Find where the given text appears and provide that cell's center as (x, y) coordinate. 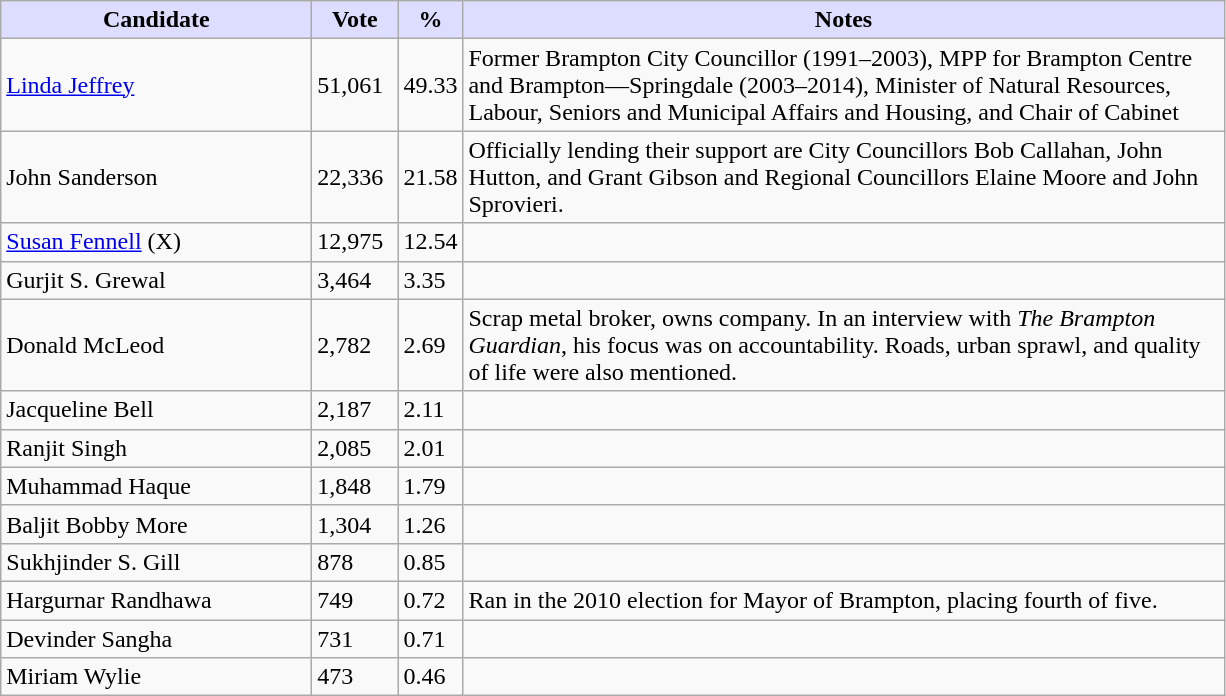
Hargurnar Randhawa (156, 600)
Ranjit Singh (156, 448)
0.85 (430, 562)
Jacqueline Bell (156, 410)
1,848 (355, 486)
12.54 (430, 242)
% (430, 20)
22,336 (355, 177)
John Sanderson (156, 177)
Miriam Wylie (156, 677)
473 (355, 677)
2.11 (430, 410)
749 (355, 600)
Devinder Sangha (156, 639)
731 (355, 639)
878 (355, 562)
Candidate (156, 20)
2,782 (355, 345)
Vote (355, 20)
Baljit Bobby More (156, 524)
49.33 (430, 85)
Notes (844, 20)
1.79 (430, 486)
Donald McLeod (156, 345)
12,975 (355, 242)
Gurjit S. Grewal (156, 280)
2.69 (430, 345)
3.35 (430, 280)
21.58 (430, 177)
3,464 (355, 280)
51,061 (355, 85)
Ran in the 2010 election for Mayor of Brampton, placing fourth of five. (844, 600)
0.72 (430, 600)
Sukhjinder S. Gill (156, 562)
Muhammad Haque (156, 486)
1.26 (430, 524)
2,085 (355, 448)
0.71 (430, 639)
Susan Fennell (X) (156, 242)
2,187 (355, 410)
0.46 (430, 677)
1,304 (355, 524)
2.01 (430, 448)
Linda Jeffrey (156, 85)
